Extract the [x, y] coordinate from the center of the cell holding the provided text.  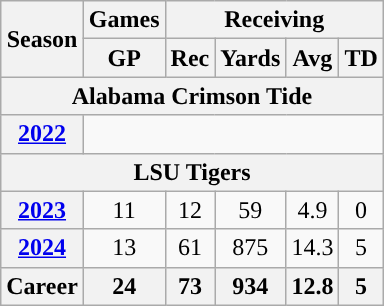
73 [190, 286]
Yards [250, 58]
Career [42, 286]
Rec [190, 58]
LSU Tigers [192, 172]
GP [124, 58]
0 [361, 210]
934 [250, 286]
4.9 [312, 210]
TD [361, 58]
Avg [312, 58]
2024 [42, 248]
14.3 [312, 248]
12 [190, 210]
2022 [42, 134]
13 [124, 248]
12.8 [312, 286]
875 [250, 248]
Games [124, 20]
2023 [42, 210]
Season [42, 39]
Alabama Crimson Tide [192, 96]
11 [124, 210]
Receiving [274, 20]
61 [190, 248]
59 [250, 210]
24 [124, 286]
